Output the (x, y) coordinate of the center of the cell containing the given text.  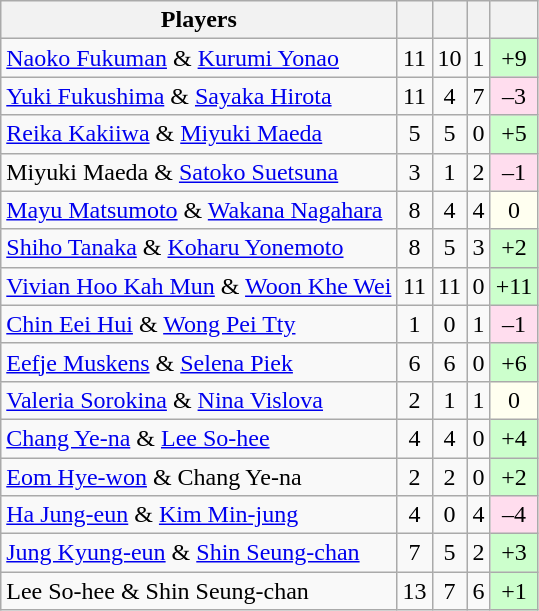
+1 (514, 591)
Yuki Fukushima & Sayaka Hirota (199, 96)
+9 (514, 58)
10 (450, 58)
+3 (514, 553)
13 (414, 591)
–3 (514, 96)
Jung Kyung-eun & Shin Seung-chan (199, 553)
+5 (514, 134)
Reika Kakiiwa & Miyuki Maeda (199, 134)
Valeria Sorokina & Nina Vislova (199, 400)
Miyuki Maeda & Satoko Suetsuna (199, 172)
–4 (514, 515)
Ha Jung-eun & Kim Min-jung (199, 515)
Lee So-hee & Shin Seung-chan (199, 591)
Chang Ye-na & Lee So-hee (199, 438)
Chin Eei Hui & Wong Pei Tty (199, 324)
+4 (514, 438)
Eom Hye-won & Chang Ye-na (199, 477)
Vivian Hoo Kah Mun & Woon Khe Wei (199, 286)
Shiho Tanaka & Koharu Yonemoto (199, 248)
+6 (514, 362)
Eefje Muskens & Selena Piek (199, 362)
Mayu Matsumoto & Wakana Nagahara (199, 210)
Players (199, 20)
Naoko Fukuman & Kurumi Yonao (199, 58)
+11 (514, 286)
